Provide the (x, y) coordinate of the cell's center where the given text is located.  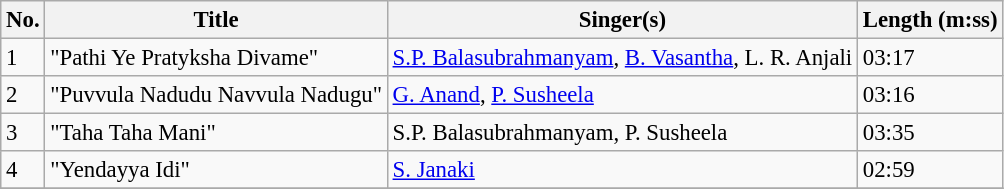
"Taha Taha Mani" (216, 133)
"Pathi Ye Pratyksha Divame" (216, 58)
"Puvvula Nadudu Navvula Nadugu" (216, 95)
1 (23, 58)
Length (m:ss) (930, 20)
No. (23, 20)
02:59 (930, 170)
03:35 (930, 133)
Singer(s) (622, 20)
03:16 (930, 95)
S.P. Balasubrahmanyam, P. Susheela (622, 133)
S. Janaki (622, 170)
"Yendayya Idi" (216, 170)
S.P. Balasubrahmanyam, B. Vasantha, L. R. Anjali (622, 58)
4 (23, 170)
Title (216, 20)
G. Anand, P. Susheela (622, 95)
03:17 (930, 58)
3 (23, 133)
2 (23, 95)
